Provide the (X, Y) coordinate of the cell's center where the given text is located.  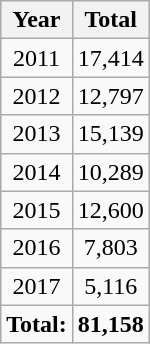
Total (110, 20)
7,803 (110, 248)
81,158 (110, 324)
2013 (37, 134)
Year (37, 20)
Total: (37, 324)
5,116 (110, 286)
2016 (37, 248)
2014 (37, 172)
15,139 (110, 134)
17,414 (110, 58)
2017 (37, 286)
2011 (37, 58)
12,600 (110, 210)
2015 (37, 210)
2012 (37, 96)
10,289 (110, 172)
12,797 (110, 96)
